Identify which cell holds the provided text, then report its (x, y) central coordinate. 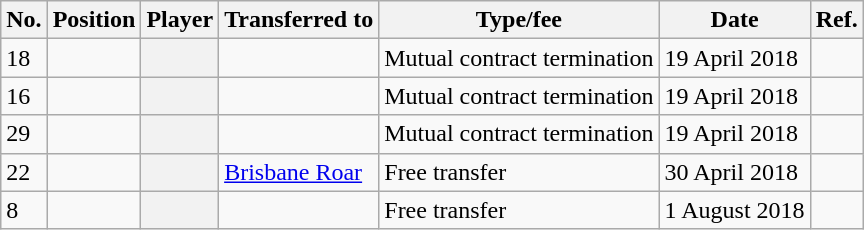
Type/fee (519, 20)
8 (24, 210)
Brisbane Roar (299, 172)
Transferred to (299, 20)
30 April 2018 (734, 172)
1 August 2018 (734, 210)
Position (94, 20)
Date (734, 20)
No. (24, 20)
22 (24, 172)
Ref. (836, 20)
29 (24, 134)
Player (180, 20)
16 (24, 96)
18 (24, 58)
